Output the (x, y) coordinate of the center of the cell containing the given text.  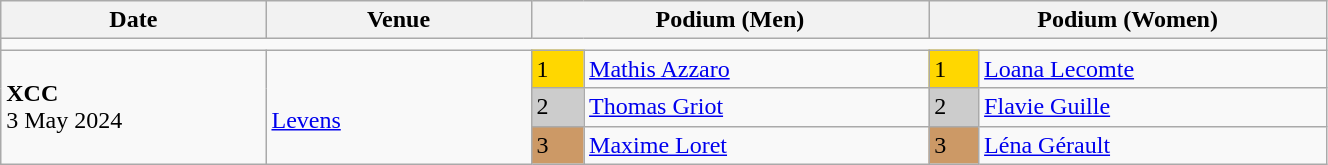
Podium (Men) (730, 20)
Léna Gérault (1153, 145)
Levens (398, 107)
Maxime Loret (756, 145)
Loana Lecomte (1153, 69)
Venue (398, 20)
Date (134, 20)
XCC 3 May 2024 (134, 107)
Podium (Women) (1128, 20)
Mathis Azzaro (756, 69)
Thomas Griot (756, 107)
Flavie Guille (1153, 107)
